Detect which cell encompasses the target text, then output its (x, y) center coordinate. 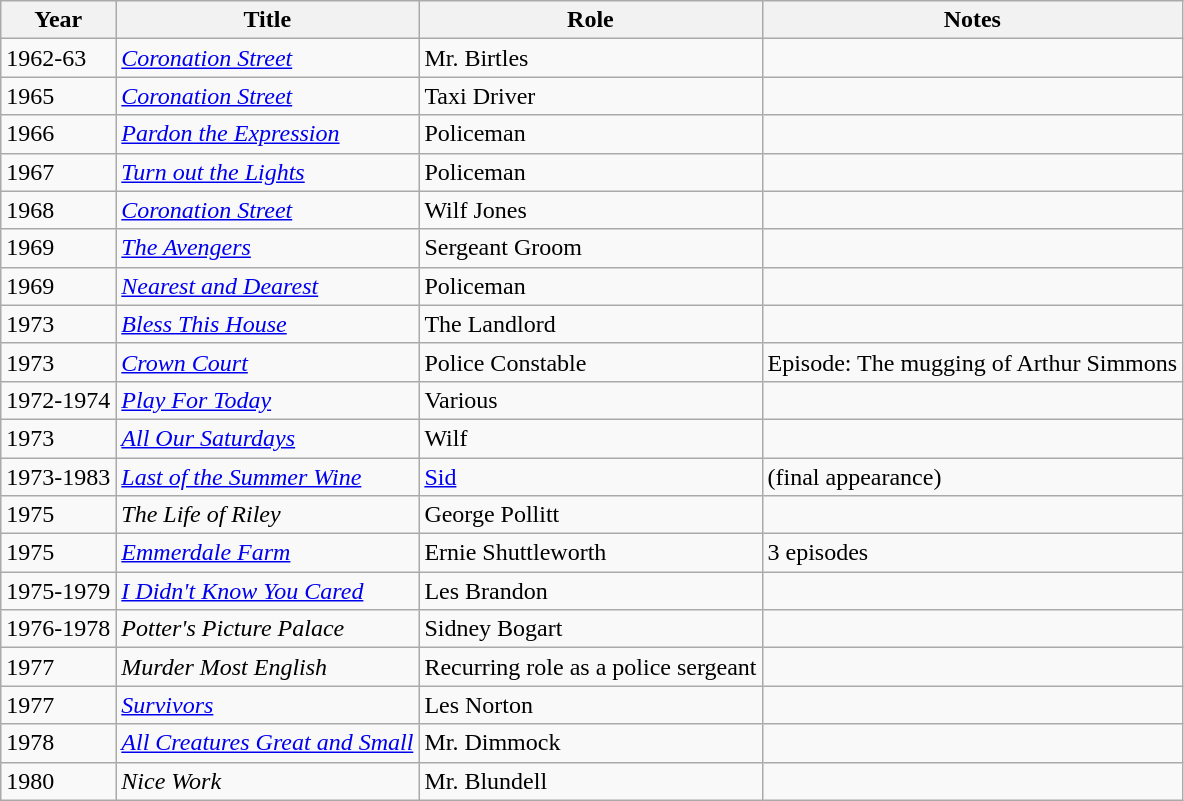
Nearest and Dearest (268, 286)
1965 (58, 96)
The Landlord (590, 324)
Notes (972, 20)
Episode: The mugging of Arthur Simmons (972, 362)
Turn out the Lights (268, 172)
George Pollitt (590, 515)
Les Brandon (590, 591)
Emmerdale Farm (268, 553)
Sidney Bogart (590, 629)
All Our Saturdays (268, 438)
Various (590, 400)
Police Constable (590, 362)
Taxi Driver (590, 96)
Title (268, 20)
1980 (58, 781)
1968 (58, 210)
Murder Most English (268, 667)
Role (590, 20)
Ernie Shuttleworth (590, 553)
Sid (590, 477)
Potter's Picture Palace (268, 629)
Last of the Summer Wine (268, 477)
The Life of Riley (268, 515)
Les Norton (590, 705)
1978 (58, 743)
1973-1983 (58, 477)
1975-1979 (58, 591)
Bless This House (268, 324)
1972-1974 (58, 400)
Recurring role as a police sergeant (590, 667)
1976-1978 (58, 629)
Play For Today (268, 400)
Pardon the Expression (268, 134)
1962-63 (58, 58)
Survivors (268, 705)
Mr. Birtles (590, 58)
Wilf (590, 438)
1967 (58, 172)
Mr. Dimmock (590, 743)
3 episodes (972, 553)
I Didn't Know You Cared (268, 591)
The Avengers (268, 248)
Sergeant Groom (590, 248)
Wilf Jones (590, 210)
Year (58, 20)
Crown Court (268, 362)
Mr. Blundell (590, 781)
All Creatures Great and Small (268, 743)
(final appearance) (972, 477)
Nice Work (268, 781)
1966 (58, 134)
